Scan for the cell matching the given text and deliver its [X, Y] coordinate at center. 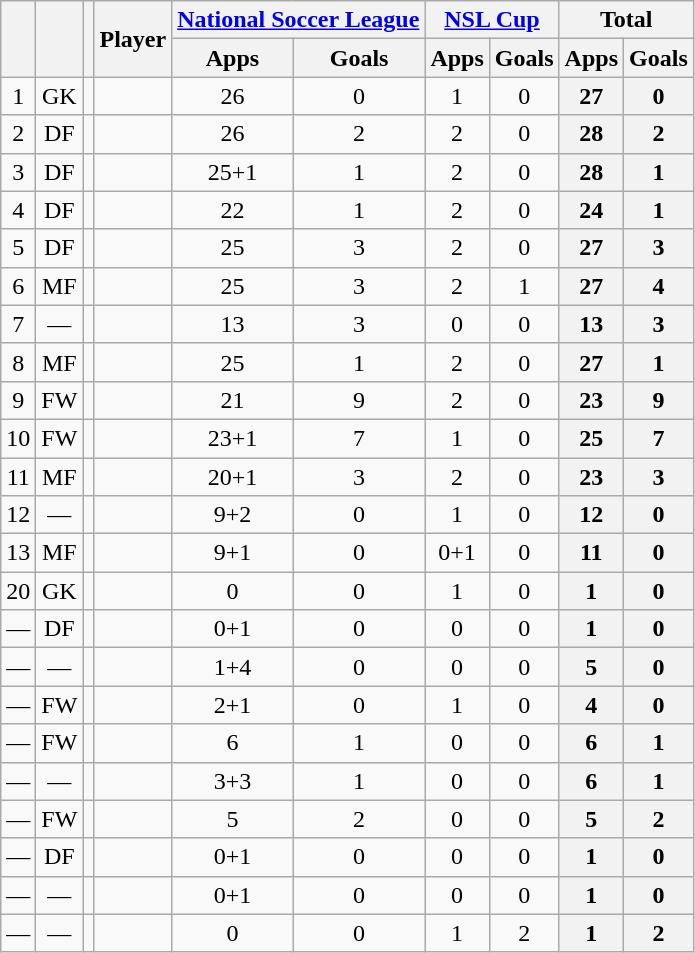
9+1 [233, 553]
2+1 [233, 705]
21 [233, 400]
24 [591, 210]
23+1 [233, 438]
Total [626, 20]
8 [18, 362]
3+3 [233, 781]
20+1 [233, 477]
22 [233, 210]
9+2 [233, 515]
NSL Cup [492, 20]
10 [18, 438]
25+1 [233, 172]
Player [133, 39]
National Soccer League [298, 20]
1+4 [233, 667]
20 [18, 591]
